From the cell containing the given text, extract its center point as [X, Y] coordinate. 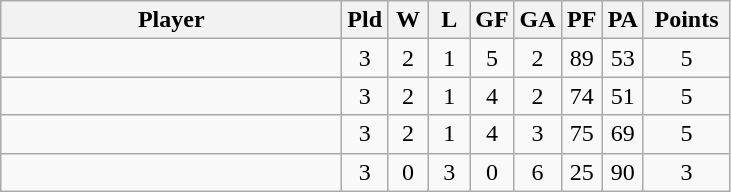
6 [538, 172]
PA [622, 20]
L [450, 20]
GF [492, 20]
74 [582, 96]
75 [582, 134]
51 [622, 96]
GA [538, 20]
PF [582, 20]
Points [686, 20]
25 [582, 172]
Pld [365, 20]
Player [172, 20]
89 [582, 58]
W [408, 20]
53 [622, 58]
90 [622, 172]
69 [622, 134]
